From the cell containing the given text, extract its center point as (X, Y) coordinate. 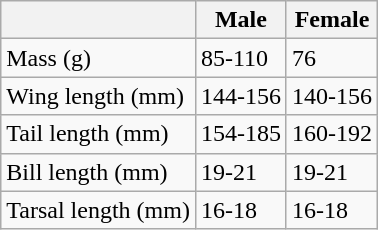
Female (332, 20)
Tail length (mm) (98, 134)
85-110 (240, 58)
Mass (g) (98, 58)
Wing length (mm) (98, 96)
140-156 (332, 96)
144-156 (240, 96)
Male (240, 20)
160-192 (332, 134)
Bill length (mm) (98, 172)
76 (332, 58)
Tarsal length (mm) (98, 210)
154-185 (240, 134)
